Identify which cell holds the provided text, then report its [x, y] central coordinate. 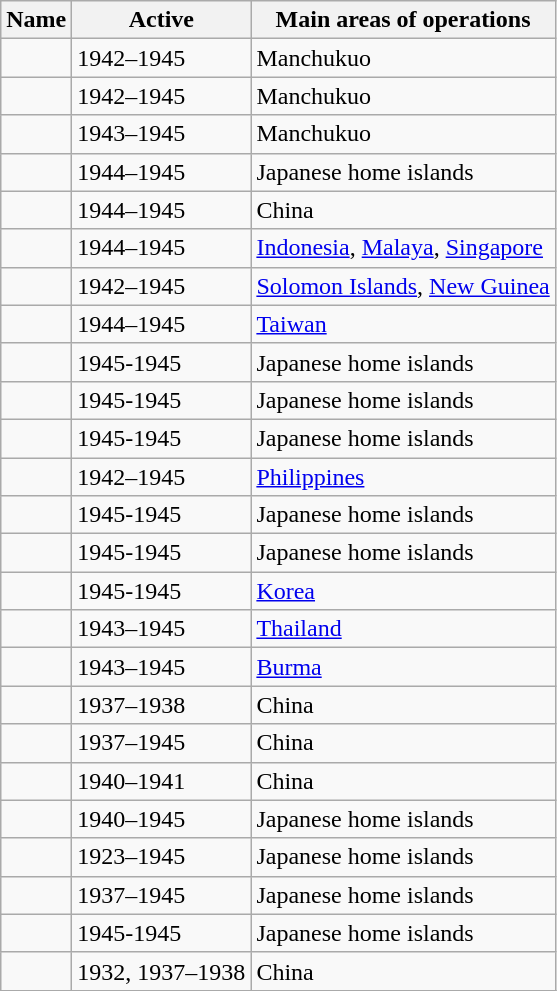
Burma [403, 667]
1937–1938 [162, 705]
Main areas of operations [403, 20]
1923–1945 [162, 857]
1940–1941 [162, 781]
Name [36, 20]
1940–1945 [162, 819]
Philippines [403, 477]
Active [162, 20]
Taiwan [403, 324]
Thailand [403, 629]
Solomon Islands, New Guinea [403, 286]
1932, 1937–1938 [162, 971]
Indonesia, Malaya, Singapore [403, 248]
Korea [403, 591]
